Determine the (X, Y) coordinate at the center of the cell enclosing the given text.  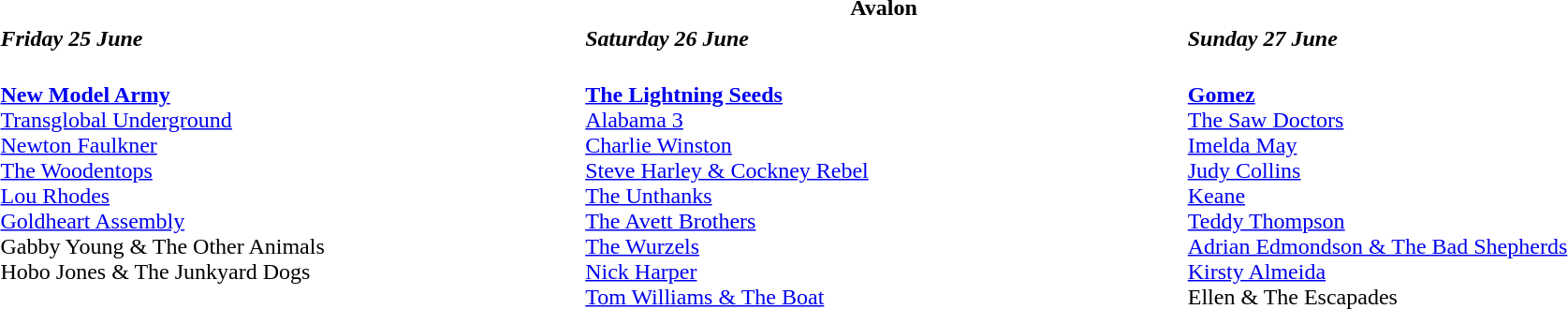
Saturday 26 June (884, 38)
